Return the (x, y) coordinate for the center point of the cell that contains the specified text.  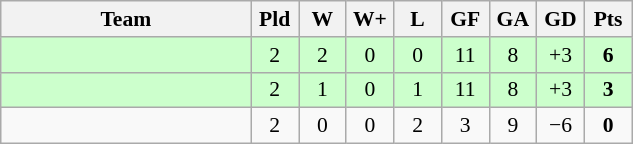
W+ (370, 19)
GA (513, 19)
9 (513, 126)
Pts (608, 19)
GF (465, 19)
Team (126, 19)
6 (608, 55)
Pld (275, 19)
L (418, 19)
W (322, 19)
−6 (561, 126)
GD (561, 19)
